Identify which cell holds the provided text, then report its [X, Y] central coordinate. 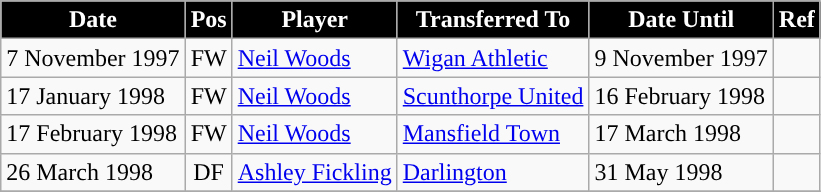
17 February 1998 [93, 134]
17 January 1998 [93, 96]
DF [208, 172]
Wigan Athletic [493, 58]
7 November 1997 [93, 58]
17 March 1998 [681, 134]
Ref [796, 20]
Date [93, 20]
Mansfield Town [493, 134]
Player [314, 20]
Pos [208, 20]
Ashley Fickling [314, 172]
26 March 1998 [93, 172]
Darlington [493, 172]
Transferred To [493, 20]
9 November 1997 [681, 58]
16 February 1998 [681, 96]
31 May 1998 [681, 172]
Scunthorpe United [493, 96]
Date Until [681, 20]
